Return [x, y] of the center of cell containing provided text 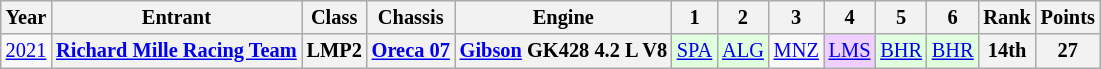
4 [850, 17]
SPA [694, 51]
LMS [850, 51]
Richard Mille Racing Team [176, 51]
Entrant [176, 17]
Year [26, 17]
ALG [743, 51]
Gibson GK428 4.2 L V8 [564, 51]
Rank [1006, 17]
Points [1068, 17]
Chassis [411, 17]
Oreca 07 [411, 51]
2 [743, 17]
2021 [26, 51]
Class [334, 17]
6 [953, 17]
1 [694, 17]
5 [901, 17]
MNZ [796, 51]
3 [796, 17]
27 [1068, 51]
Engine [564, 17]
14th [1006, 51]
LMP2 [334, 51]
